Extract the [x, y] coordinate from the center of the cell holding the provided text.  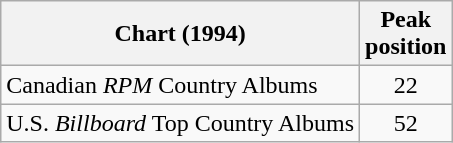
Chart (1994) [180, 34]
22 [406, 85]
52 [406, 123]
Canadian RPM Country Albums [180, 85]
U.S. Billboard Top Country Albums [180, 123]
Peakposition [406, 34]
